Pinpoint the cell where the given text exists, returning its (x, y) midpoint coordinate. 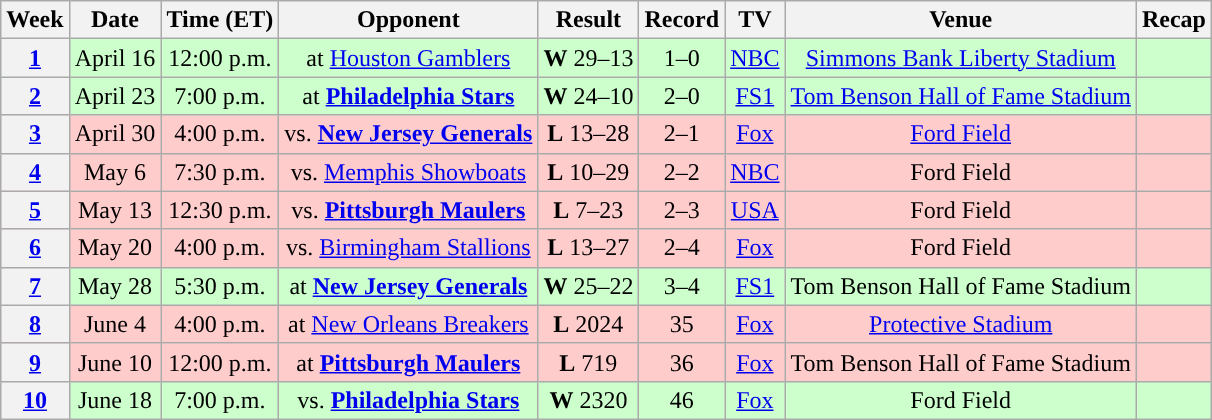
5 (35, 210)
vs. Memphis Showboats (408, 172)
L 13–27 (588, 248)
Result (588, 20)
L 13–28 (588, 134)
Simmons Bank Liberty Stadium (960, 58)
June 10 (115, 362)
36 (682, 362)
at Pittsburgh Maulers (408, 362)
1 (35, 58)
W 24–10 (588, 96)
at New Jersey Generals (408, 286)
Week (35, 20)
Recap (1174, 20)
vs. Pittsburgh Maulers (408, 210)
TV (755, 20)
7:30 p.m. (220, 172)
USA (755, 210)
Opponent (408, 20)
W 25–22 (588, 286)
Time (ET) (220, 20)
June 4 (115, 324)
June 18 (115, 400)
May 20 (115, 248)
Record (682, 20)
May 6 (115, 172)
2–0 (682, 96)
2–1 (682, 134)
10 (35, 400)
1–0 (682, 58)
L 719 (588, 362)
L 10–29 (588, 172)
7 (35, 286)
3–4 (682, 286)
5:30 p.m. (220, 286)
at Houston Gamblers (408, 58)
April 16 (115, 58)
L 2024 (588, 324)
April 30 (115, 134)
4 (35, 172)
2–4 (682, 248)
L 7–23 (588, 210)
2–2 (682, 172)
8 (35, 324)
12:30 p.m. (220, 210)
vs. Birmingham Stallions (408, 248)
W 2320 (588, 400)
Protective Stadium (960, 324)
April 23 (115, 96)
46 (682, 400)
vs. New Jersey Generals (408, 134)
vs. Philadelphia Stars (408, 400)
Date (115, 20)
6 (35, 248)
Venue (960, 20)
May 28 (115, 286)
35 (682, 324)
3 (35, 134)
May 13 (115, 210)
W 29–13 (588, 58)
2 (35, 96)
at Philadelphia Stars (408, 96)
2–3 (682, 210)
9 (35, 362)
at New Orleans Breakers (408, 324)
